Return (x, y) of the center of cell containing provided text 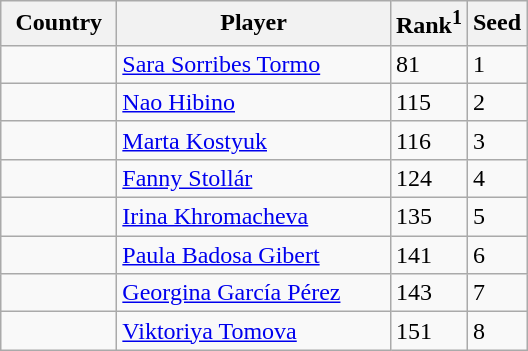
5 (496, 217)
Rank1 (428, 24)
Marta Kostyuk (254, 140)
4 (496, 178)
Viktoriya Tomova (254, 331)
8 (496, 331)
143 (428, 293)
Georgina García Pérez (254, 293)
Country (59, 24)
141 (428, 255)
151 (428, 331)
2 (496, 102)
Irina Khromacheva (254, 217)
81 (428, 64)
115 (428, 102)
Seed (496, 24)
1 (496, 64)
124 (428, 178)
Paula Badosa Gibert (254, 255)
116 (428, 140)
Nao Hibino (254, 102)
3 (496, 140)
6 (496, 255)
Fanny Stollár (254, 178)
Sara Sorribes Tormo (254, 64)
7 (496, 293)
135 (428, 217)
Player (254, 24)
